Find where the given text appears and provide that cell's center as (X, Y) coordinate. 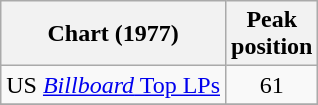
Chart (1977) (114, 34)
61 (272, 85)
Peakposition (272, 34)
US Billboard Top LPs (114, 85)
